Find where the given text appears and provide that cell's center as (X, Y) coordinate. 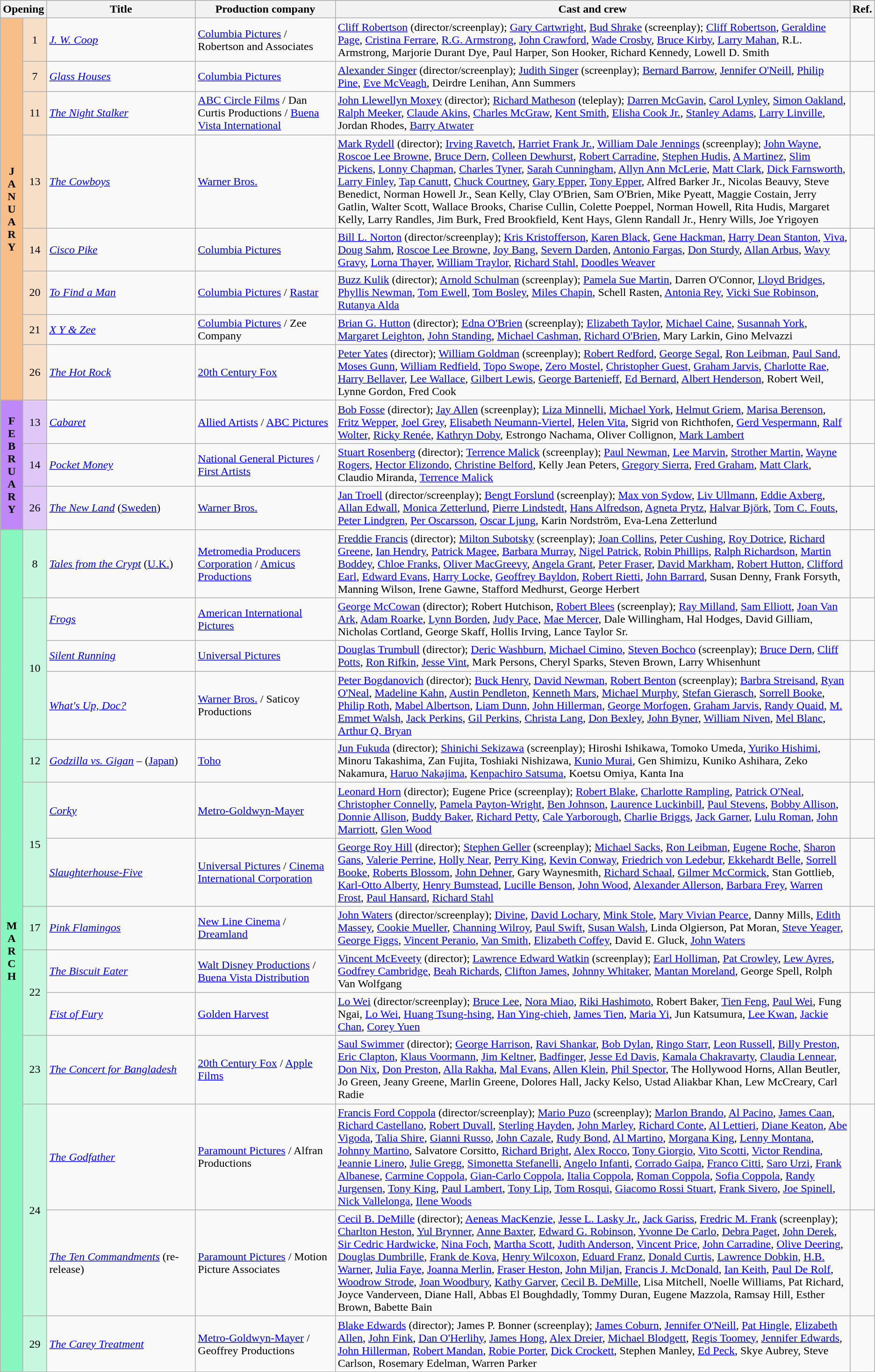
ABC Circle Films / Dan Curtis Productions / Buena Vista International (265, 113)
15 (35, 844)
20th Century Fox / Apple Films (265, 1070)
The New Land (Sweden) (121, 508)
Silent Running (121, 656)
What's Up, Doc? (121, 705)
12 (35, 761)
The Night Stalker (121, 113)
24 (35, 1210)
Cast and crew (593, 9)
Pink Flamingos (121, 928)
10 (35, 668)
The Hot Rock (121, 372)
Metromedia Producers Corporation / Amicus Productions (265, 563)
20th Century Fox (265, 372)
Cisco Pike (121, 250)
Title (121, 9)
22 (35, 992)
Universal Pictures / Cinema International Corporation (265, 872)
17 (35, 928)
11 (35, 113)
J. W. Coop (121, 40)
Fist of Fury (121, 1014)
Paramount Pictures / Motion Picture Associates (265, 1263)
Metro-Goldwyn-Mayer / Geoffrey Productions (265, 1343)
Glass Houses (121, 77)
MARCH (12, 950)
7 (35, 77)
The Ten Commandments (re-release) (121, 1263)
Corky (121, 811)
National General Pictures / First Artists (265, 465)
23 (35, 1070)
Opening (23, 9)
The Carey Treatment (121, 1343)
The Godfather (121, 1157)
29 (35, 1343)
FEBRUARY (12, 465)
Pocket Money (121, 465)
Cabaret (121, 422)
Slaughterhouse-Five (121, 872)
Frogs (121, 619)
The Cowboys (121, 181)
21 (35, 329)
Columbia Pictures / Rastar (265, 293)
Warner Bros. / Saticoy Productions (265, 705)
X Y & Zee (121, 329)
Ref. (862, 9)
Columbia Pictures / Zee Company (265, 329)
Toho (265, 761)
Production company (265, 9)
JANUARY (12, 209)
The Concert for Bangladesh (121, 1070)
The Biscuit Eater (121, 971)
New Line Cinema / Dreamland (265, 928)
Golden Harvest (265, 1014)
8 (35, 563)
Metro-Goldwyn-Mayer (265, 811)
Allied Artists / ABC Pictures (265, 422)
Godzilla vs. Gigan – (Japan) (121, 761)
Columbia Pictures / Robertson and Associates (265, 40)
20 (35, 293)
Universal Pictures (265, 656)
American International Pictures (265, 619)
Paramount Pictures / Alfran Productions (265, 1157)
Tales from the Crypt (U.K.) (121, 563)
1 (35, 40)
To Find a Man (121, 293)
Walt Disney Productions / Buena Vista Distribution (265, 971)
